Scan for the cell matching the given text and deliver its [X, Y] coordinate at center. 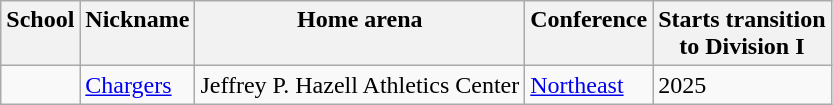
Northeast [589, 85]
Chargers [138, 85]
Conference [589, 34]
School [40, 34]
Jeffrey P. Hazell Athletics Center [360, 85]
Home arena [360, 34]
Nickname [138, 34]
2025 [742, 85]
Starts transitionto Division I [742, 34]
